Identify which cell holds the provided text, then report its [X, Y] central coordinate. 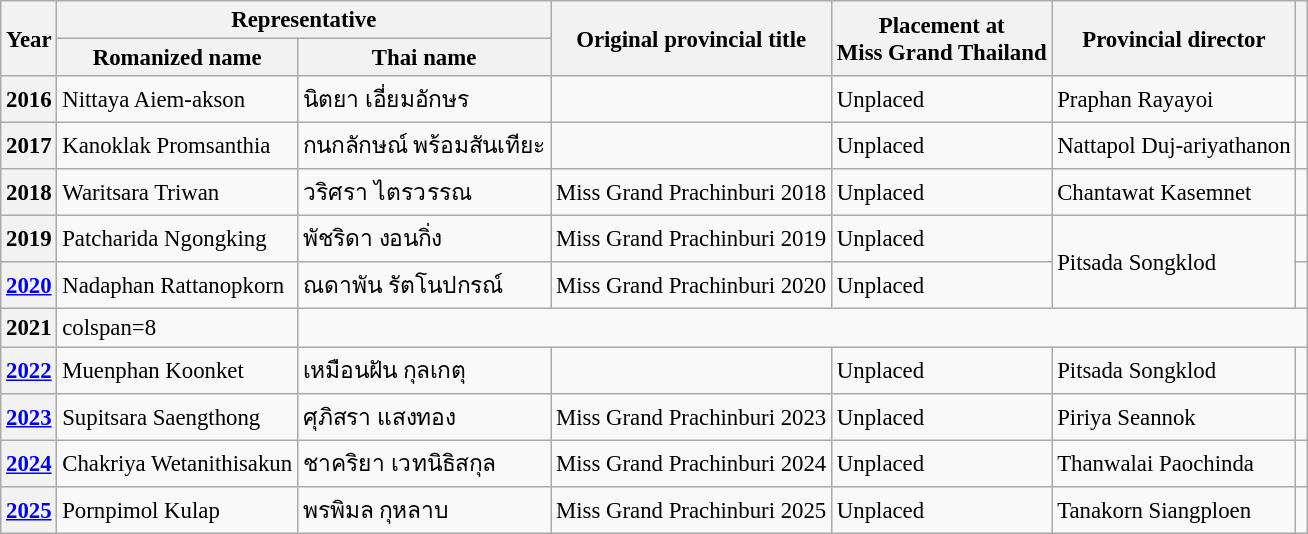
Nattapol Duj-ariyathanon [1174, 146]
กนกลักษณ์ พร้อมสันเทียะ [424, 146]
Thai name [424, 58]
Chantawat Kasemnet [1174, 192]
2016 [29, 100]
Romanized name [178, 58]
ณดาพัน รัตโนปกรณ์ [424, 286]
2023 [29, 416]
Miss Grand Prachinburi 2023 [692, 416]
Miss Grand Prachinburi 2025 [692, 510]
2020 [29, 286]
Year [29, 38]
Pornpimol Kulap [178, 510]
Waritsara Triwan [178, 192]
Muenphan Koonket [178, 370]
Original provincial title [692, 38]
Placement atMiss Grand Thailand [942, 38]
colspan=8 [178, 328]
Nadaphan Rattanopkorn [178, 286]
Miss Grand Prachinburi 2020 [692, 286]
Miss Grand Prachinburi 2024 [692, 464]
Chakriya Wetanithisakun [178, 464]
Piriya Seannok [1174, 416]
Kanoklak Promsanthia [178, 146]
ชาคริยา เวทนิธิสกุล [424, 464]
Miss Grand Prachinburi 2018 [692, 192]
นิตยา เอี่ยมอักษร [424, 100]
Provincial director [1174, 38]
2025 [29, 510]
ศุภิสรา แสงทอง [424, 416]
วริศรา ไตรวรรณ [424, 192]
Patcharida Ngongking [178, 240]
Nittaya Aiem-akson [178, 100]
2021 [29, 328]
เหมือนฝัน กุลเกตุ [424, 370]
Tanakorn Siangploen [1174, 510]
พัชริดา งอนกิ่ง [424, 240]
Supitsara Saengthong [178, 416]
Praphan Rayayoi [1174, 100]
พรพิมล กุหลาบ [424, 510]
Thanwalai Paochinda [1174, 464]
2018 [29, 192]
2019 [29, 240]
Miss Grand Prachinburi 2019 [692, 240]
2022 [29, 370]
2024 [29, 464]
Representative [304, 20]
2017 [29, 146]
